Return the (x, y) coordinate for the center point of the cell that contains the specified text.  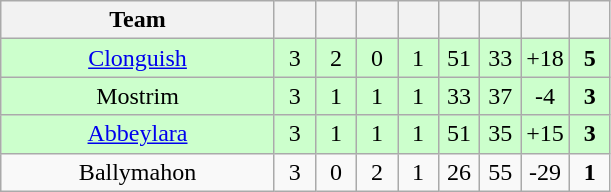
+18 (546, 58)
Team (138, 20)
Abbeylara (138, 134)
55 (500, 172)
35 (500, 134)
5 (590, 58)
-4 (546, 96)
26 (460, 172)
Clonguish (138, 58)
-29 (546, 172)
Ballymahon (138, 172)
+15 (546, 134)
Mostrim (138, 96)
37 (500, 96)
